Search for the cell housing the specified text and yield its [x, y] center coordinate. 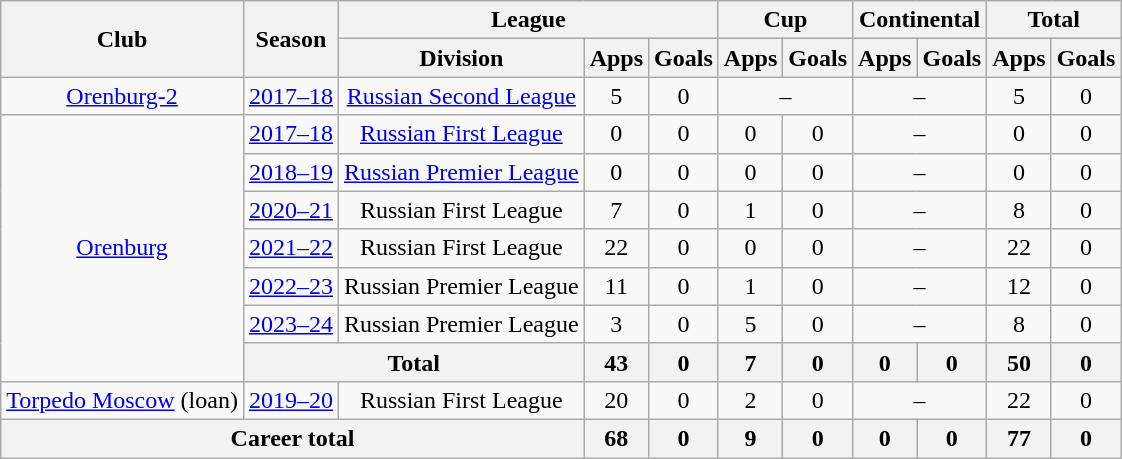
2019–20 [290, 400]
68 [616, 438]
2 [750, 400]
43 [616, 362]
2022–23 [290, 286]
20 [616, 400]
Orenburg-2 [122, 96]
Division [461, 58]
League [528, 20]
3 [616, 324]
11 [616, 286]
2021–22 [290, 248]
Career total [292, 438]
50 [1019, 362]
Cup [785, 20]
Russian Second League [461, 96]
2020–21 [290, 210]
Club [122, 39]
Torpedo Moscow (loan) [122, 400]
77 [1019, 438]
2023–24 [290, 324]
Orenburg [122, 248]
Season [290, 39]
9 [750, 438]
Continental [920, 20]
12 [1019, 286]
2018–19 [290, 172]
